Extract the (x, y) coordinate from the center of the cell holding the provided text.  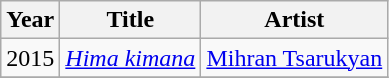
Title (130, 20)
Year (30, 20)
Mihran Tsarukyan (294, 58)
2015 (30, 58)
Hima kimana (130, 58)
Artist (294, 20)
